Determine the (x, y) coordinate at the center of the cell enclosing the given text.  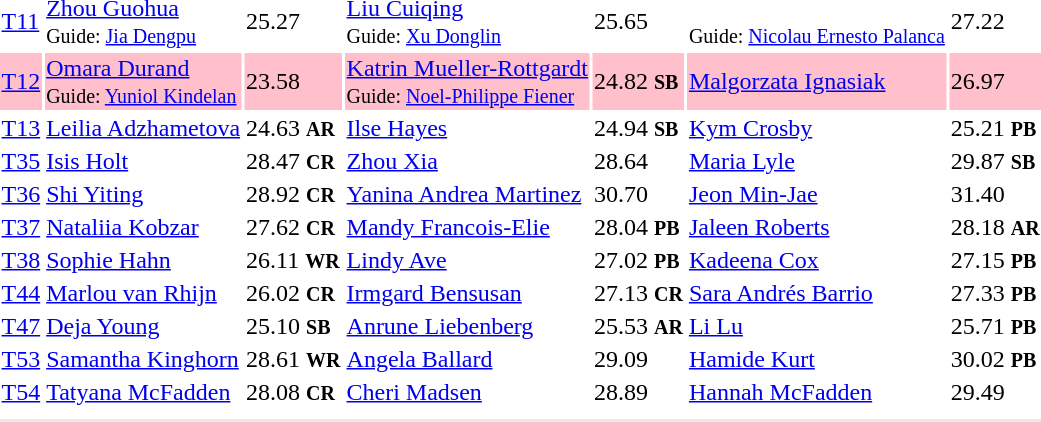
Maria Lyle (816, 161)
Anrune Liebenberg (467, 326)
Yanina Andrea Martinez (467, 194)
28.64 (638, 161)
Omara DurandGuide: Yuniol Kindelan (144, 82)
28.08 CR (294, 392)
Leilia Adzhametova (144, 128)
26.97 (995, 82)
29.09 (638, 359)
Irmgard Bensusan (467, 293)
29.87 SB (995, 161)
Ilse Hayes (467, 128)
T37 (21, 227)
27.02 PB (638, 260)
T13 (21, 128)
T53 (21, 359)
31.40 (995, 194)
T47 (21, 326)
Tatyana McFadden (144, 392)
27.33 PB (995, 293)
25.53 AR (638, 326)
Isis Holt (144, 161)
28.61 WR (294, 359)
28.89 (638, 392)
30.02 PB (995, 359)
Malgorzata Ignasiak (816, 82)
Sophie Hahn (144, 260)
Jeon Min-Jae (816, 194)
T35 (21, 161)
24.82 SB (638, 82)
Angela Ballard (467, 359)
Jaleen Roberts (816, 227)
27.13 CR (638, 293)
28.47 CR (294, 161)
Deja Young (144, 326)
T38 (21, 260)
29.49 (995, 392)
26.11 WR (294, 260)
25.71 PB (995, 326)
28.92 CR (294, 194)
24.94 SB (638, 128)
Li Lu (816, 326)
23.58 (294, 82)
30.70 (638, 194)
Cheri Madsen (467, 392)
Hannah McFadden (816, 392)
T36 (21, 194)
Katrin Mueller-RottgardtGuide: Noel-Philippe Fiener (467, 82)
27.62 CR (294, 227)
Shi Yiting (144, 194)
Hamide Kurt (816, 359)
T44 (21, 293)
27.15 PB (995, 260)
Mandy Francois-Elie (467, 227)
25.10 SB (294, 326)
Lindy Ave (467, 260)
26.02 CR (294, 293)
Kadeena Cox (816, 260)
T12 (21, 82)
Marlou van Rhijn (144, 293)
Nataliia Kobzar (144, 227)
Zhou Xia (467, 161)
Sara Andrés Barrio (816, 293)
28.18 AR (995, 227)
24.63 AR (294, 128)
Kym Crosby (816, 128)
28.04 PB (638, 227)
Samantha Kinghorn (144, 359)
25.21 PB (995, 128)
T54 (21, 392)
